Detect which cell encompasses the target text, then output its [X, Y] center coordinate. 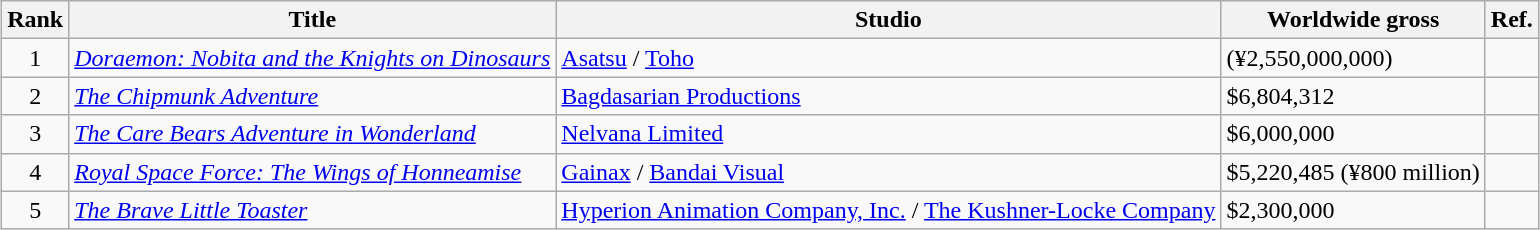
$5,220,485 (¥800 million) [1353, 172]
$6,804,312 [1353, 96]
Bagdasarian Productions [888, 96]
(¥2,550,000,000) [1353, 58]
Ref. [1512, 20]
Nelvana Limited [888, 134]
2 [36, 96]
1 [36, 58]
Royal Space Force: The Wings of Honneamise [312, 172]
Title [312, 20]
$2,300,000 [1353, 210]
5 [36, 210]
Rank [36, 20]
The Chipmunk Adventure [312, 96]
Studio [888, 20]
Hyperion Animation Company, Inc. / The Kushner-Locke Company [888, 210]
3 [36, 134]
The Care Bears Adventure in Wonderland [312, 134]
$6,000,000 [1353, 134]
Asatsu / Toho [888, 58]
Gainax / Bandai Visual [888, 172]
4 [36, 172]
Worldwide gross [1353, 20]
The Brave Little Toaster [312, 210]
Doraemon: Nobita and the Knights on Dinosaurs [312, 58]
